Output the (x, y) coordinate of the center of the cell containing the given text.  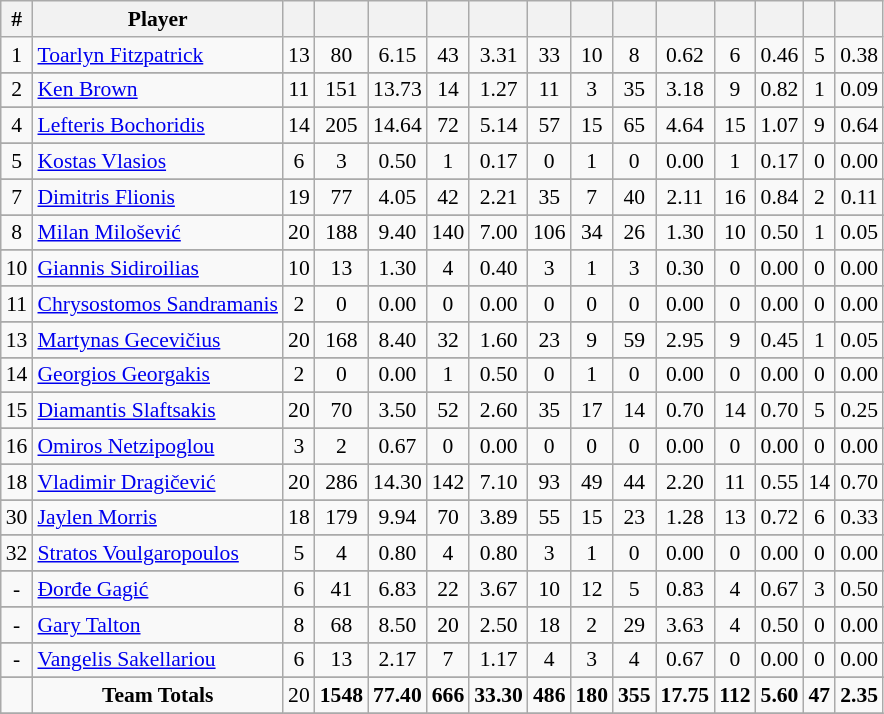
9.40 (398, 233)
168 (342, 340)
13.73 (398, 90)
80 (342, 55)
3.63 (686, 625)
14.30 (398, 482)
7.00 (498, 233)
180 (592, 696)
Vladimir Dragičević (158, 482)
Martynas Gecevičius (158, 340)
3.50 (398, 411)
0.38 (859, 55)
0.62 (686, 55)
Ken Brown (158, 90)
2.35 (859, 696)
0.46 (780, 55)
22 (448, 589)
355 (634, 696)
6.83 (398, 589)
59 (634, 340)
Chrysostomos Sandramanis (158, 304)
40 (634, 197)
188 (342, 233)
65 (634, 126)
Giannis Sidiroilias (158, 269)
8.50 (398, 625)
1.27 (498, 90)
142 (448, 482)
0.11 (859, 197)
33 (550, 55)
77.40 (398, 696)
3.89 (498, 518)
1.07 (780, 126)
7.10 (498, 482)
5.14 (498, 126)
Đorđe Gagić (158, 589)
2.60 (498, 411)
2.11 (686, 197)
93 (550, 482)
Toarlyn Fitzpatrick (158, 55)
14.64 (398, 126)
8.40 (398, 340)
0.84 (780, 197)
57 (550, 126)
3.31 (498, 55)
Milan Milošević (158, 233)
Gary Talton (158, 625)
55 (550, 518)
1.28 (686, 518)
19 (299, 197)
5.60 (780, 696)
17.75 (686, 696)
486 (550, 696)
205 (342, 126)
9.94 (398, 518)
2.50 (498, 625)
2.21 (498, 197)
151 (342, 90)
4.64 (686, 126)
44 (634, 482)
49 (592, 482)
43 (448, 55)
Omiros Netzipoglou (158, 447)
52 (448, 411)
0.64 (859, 126)
Jaylen Morris (158, 518)
2.17 (398, 660)
29 (634, 625)
Stratos Voulgaropoulos (158, 554)
1548 (342, 696)
6.15 (398, 55)
0.30 (686, 269)
0.45 (780, 340)
Kostas Vlasios (158, 162)
Diamantis Slaftsakis (158, 411)
33.30 (498, 696)
26 (634, 233)
Lefteris Bochoridis (158, 126)
0.33 (859, 518)
Player (158, 19)
4.05 (398, 197)
Team Totals (158, 696)
286 (342, 482)
106 (550, 233)
Dimitris Flionis (158, 197)
17 (592, 411)
0.25 (859, 411)
0.72 (780, 518)
179 (342, 518)
0.40 (498, 269)
77 (342, 197)
3.67 (498, 589)
47 (819, 696)
42 (448, 197)
666 (448, 696)
0.09 (859, 90)
0.82 (780, 90)
112 (734, 696)
0.55 (780, 482)
12 (592, 589)
Georgios Georgakis (158, 375)
1.60 (498, 340)
68 (342, 625)
72 (448, 126)
2.20 (686, 482)
140 (448, 233)
41 (342, 589)
2.95 (686, 340)
30 (17, 518)
1.17 (498, 660)
Vangelis Sakellariou (158, 660)
3.18 (686, 90)
# (17, 19)
0.83 (686, 589)
34 (592, 233)
